Return (x, y) of the center of cell containing provided text 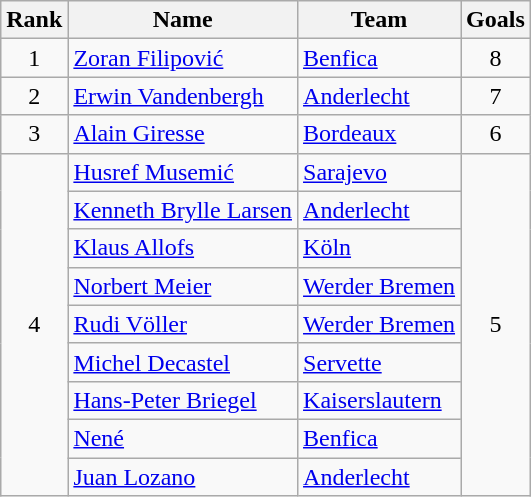
Name (183, 20)
1 (34, 58)
Hans-Peter Briegel (183, 400)
Michel Decastel (183, 362)
6 (496, 134)
5 (496, 324)
Servette (380, 362)
Alain Giresse (183, 134)
Juan Lozano (183, 477)
8 (496, 58)
Kenneth Brylle Larsen (183, 210)
Klaus Allofs (183, 248)
Zoran Filipović (183, 58)
Goals (496, 20)
Kaiserslautern (380, 400)
Rank (34, 20)
Husref Musemić (183, 172)
3 (34, 134)
Team (380, 20)
2 (34, 96)
Köln (380, 248)
Erwin Vandenbergh (183, 96)
Nené (183, 438)
Norbert Meier (183, 286)
Bordeaux (380, 134)
7 (496, 96)
4 (34, 324)
Sarajevo (380, 172)
Rudi Völler (183, 324)
